Output the (X, Y) coordinate of the center of the cell containing the given text.  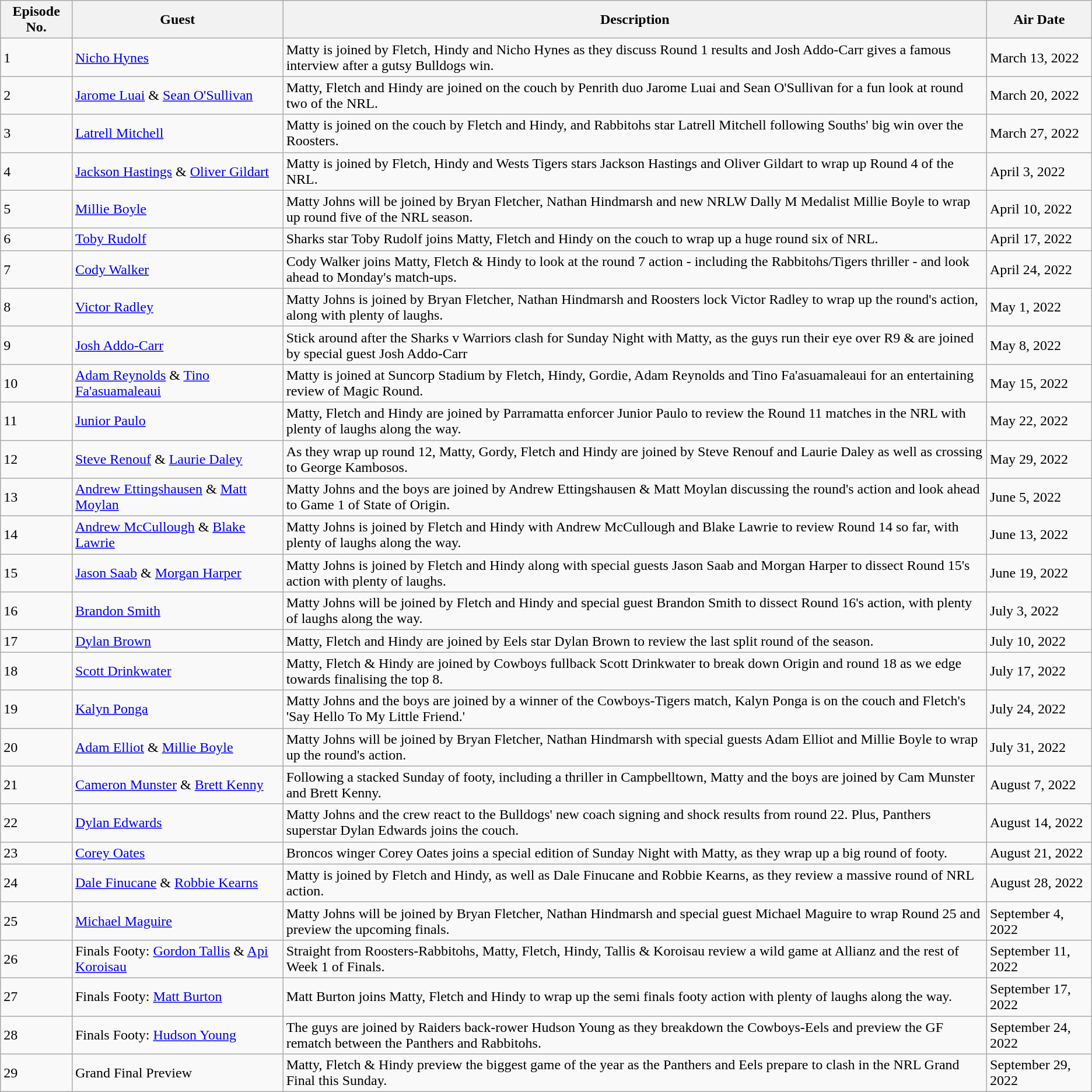
Adam Elliot & Millie Boyle (177, 747)
Junior Paulo (177, 421)
10 (36, 383)
As they wrap up round 12, Matty, Gordy, Fletch and Hindy are joined by Steve Renouf and Laurie Daley as well as crossing to George Kambosos. (635, 459)
Matty, Fletch and Hindy are joined on the couch by Penrith duo Jarome Luai and Sean O'Sullivan for a fun look at round two of the NRL. (635, 96)
28 (36, 1035)
Grand Final Preview (177, 1073)
16 (36, 611)
May 8, 2022 (1039, 345)
12 (36, 459)
September 29, 2022 (1039, 1073)
7 (36, 269)
13 (36, 497)
Matty Johns is joined by Fletch and Hindy along with special guests Jason Saab and Morgan Harper to dissect Round 15's action with plenty of laughs. (635, 573)
September 11, 2022 (1039, 959)
Broncos winger Corey Oates joins a special edition of Sunday Night with Matty, as they wrap up a big round of footy. (635, 853)
Matty is joined by Fletch, Hindy and Wests Tigers stars Jackson Hastings and Oliver Gildart to wrap up Round 4 of the NRL. (635, 171)
Description (635, 20)
Jason Saab & Morgan Harper (177, 573)
May 1, 2022 (1039, 307)
June 19, 2022 (1039, 573)
September 24, 2022 (1039, 1035)
Josh Addo-Carr (177, 345)
Matty Johns will be joined by Fletch and Hindy and special guest Brandon Smith to dissect Round 16's action, with plenty of laughs along the way. (635, 611)
Straight from Roosters-Rabbitohs, Matty, Fletch, Hindy, Tallis & Koroisau review a wild game at Allianz and the rest of Week 1 of Finals. (635, 959)
Matty Johns and the boys are joined by Andrew Ettingshausen & Matt Moylan discussing the round's action and look ahead to Game 1 of State of Origin. (635, 497)
Dylan Brown (177, 641)
March 27, 2022 (1039, 133)
August 7, 2022 (1039, 785)
Adam Reynolds & Tino Fa'asuamaleaui (177, 383)
Matty, Fletch & Hindy are joined by Cowboys fullback Scott Drinkwater to break down Origin and round 18 as we edge towards finalising the top 8. (635, 671)
24 (36, 883)
1 (36, 57)
17 (36, 641)
Finals Footy: Matt Burton (177, 996)
Matty, Fletch and Hindy are joined by Parramatta enforcer Junior Paulo to review the Round 11 matches in the NRL with plenty of laughs along the way. (635, 421)
26 (36, 959)
August 21, 2022 (1039, 853)
18 (36, 671)
Dale Finucane & Robbie Kearns (177, 883)
8 (36, 307)
21 (36, 785)
20 (36, 747)
5 (36, 209)
29 (36, 1073)
July 24, 2022 (1039, 709)
Matty Johns will be joined by Bryan Fletcher, Nathan Hindmarsh with special guests Adam Elliot and Millie Boyle to wrap up the round's action. (635, 747)
Latrell Mitchell (177, 133)
Matty is joined on the couch by Fletch and Hindy, and Rabbitohs star Latrell Mitchell following Souths' big win over the Roosters. (635, 133)
May 15, 2022 (1039, 383)
April 3, 2022 (1039, 171)
July 17, 2022 (1039, 671)
July 31, 2022 (1039, 747)
Millie Boyle (177, 209)
July 3, 2022 (1039, 611)
Toby Rudolf (177, 239)
Cody Walker (177, 269)
Michael Maguire (177, 921)
23 (36, 853)
Steve Renouf & Laurie Daley (177, 459)
Finals Footy: Gordon Tallis & Api Koroisau (177, 959)
27 (36, 996)
Cameron Munster & Brett Kenny (177, 785)
May 29, 2022 (1039, 459)
Scott Drinkwater (177, 671)
Victor Radley (177, 307)
March 13, 2022 (1039, 57)
July 10, 2022 (1039, 641)
Matty Johns will be joined by Bryan Fletcher, Nathan Hindmarsh and special guest Michael Maguire to wrap Round 25 and preview the upcoming finals. (635, 921)
Matty Johns will be joined by Bryan Fletcher, Nathan Hindmarsh and new NRLW Dally M Medalist Millie Boyle to wrap up round five of the NRL season. (635, 209)
15 (36, 573)
April 17, 2022 (1039, 239)
August 28, 2022 (1039, 883)
June 5, 2022 (1039, 497)
Sharks star Toby Rudolf joins Matty, Fletch and Hindy on the couch to wrap up a huge round six of NRL. (635, 239)
Matty Johns is joined by Bryan Fletcher, Nathan Hindmarsh and Roosters lock Victor Radley to wrap up the round's action, along with plenty of laughs. (635, 307)
4 (36, 171)
Andrew Ettingshausen & Matt Moylan (177, 497)
Matt Burton joins Matty, Fletch and Hindy to wrap up the semi finals footy action with plenty of laughs along the way. (635, 996)
Matty, Fletch and Hindy are joined by Eels star Dylan Brown to review the last split round of the season. (635, 641)
April 24, 2022 (1039, 269)
Jackson Hastings & Oliver Gildart (177, 171)
May 22, 2022 (1039, 421)
9 (36, 345)
September 17, 2022 (1039, 996)
Matty is joined by Fletch and Hindy, as well as Dale Finucane and Robbie Kearns, as they review a massive round of NRL action. (635, 883)
Matty, Fletch & Hindy preview the biggest game of the year as the Panthers and Eels prepare to clash in the NRL Grand Final this Sunday. (635, 1073)
March 20, 2022 (1039, 96)
Brandon Smith (177, 611)
April 10, 2022 (1039, 209)
25 (36, 921)
Episode No. (36, 20)
11 (36, 421)
19 (36, 709)
Dylan Edwards (177, 822)
Jarome Luai & Sean O'Sullivan (177, 96)
3 (36, 133)
June 13, 2022 (1039, 535)
Following a stacked Sunday of footy, including a thriller in Campbelltown, Matty and the boys are joined by Cam Munster and Brett Kenny. (635, 785)
6 (36, 239)
August 14, 2022 (1039, 822)
Matty Johns is joined by Fletch and Hindy with Andrew McCullough and Blake Lawrie to review Round 14 so far, with plenty of laughs along the way. (635, 535)
Matty is joined at Suncorp Stadium by Fletch, Hindy, Gordie, Adam Reynolds and Tino Fa'asuamaleaui for an entertaining review of Magic Round. (635, 383)
Finals Footy: Hudson Young (177, 1035)
2 (36, 96)
Air Date (1039, 20)
Corey Oates (177, 853)
22 (36, 822)
14 (36, 535)
Guest (177, 20)
Nicho Hynes (177, 57)
September 4, 2022 (1039, 921)
Andrew McCullough & Blake Lawrie (177, 535)
Kalyn Ponga (177, 709)
